Search for the cell housing the specified text and yield its [X, Y] center coordinate. 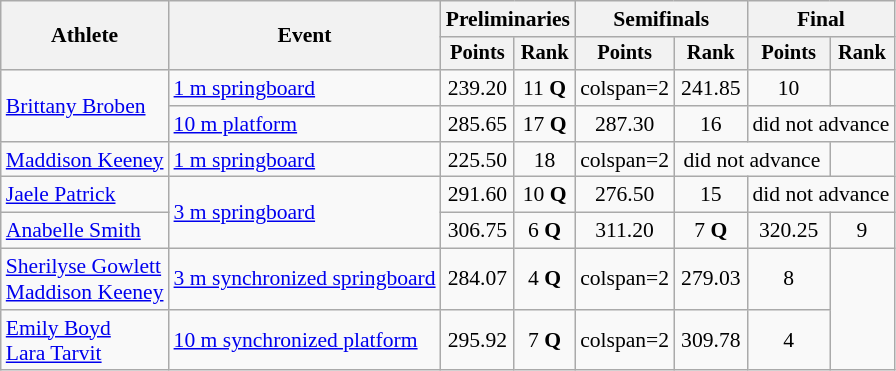
Emily BoydLara Tarvit [85, 340]
15 [710, 195]
276.50 [624, 195]
4 Q [544, 280]
311.20 [624, 231]
3 m synchronized springboard [305, 280]
309.78 [710, 340]
Semifinals [661, 19]
8 [788, 280]
Maddison Keeney [85, 160]
10 m platform [305, 124]
16 [710, 124]
Preliminaries [508, 19]
10 [788, 88]
6 Q [544, 231]
Brittany Broben [85, 106]
17 Q [544, 124]
320.25 [788, 231]
279.03 [710, 280]
285.65 [478, 124]
291.60 [478, 195]
10 m synchronized platform [305, 340]
239.20 [478, 88]
Final [820, 19]
306.75 [478, 231]
Athlete [85, 36]
284.07 [478, 280]
Anabelle Smith [85, 231]
Event [305, 36]
9 [862, 231]
11 Q [544, 88]
3 m springboard [305, 212]
287.30 [624, 124]
18 [544, 160]
225.50 [478, 160]
Jaele Patrick [85, 195]
4 [788, 340]
10 Q [544, 195]
Sherilyse GowlettMaddison Keeney [85, 280]
295.92 [478, 340]
241.85 [710, 88]
